Provide the (X, Y) coordinate of the cell's center where the given text is located.  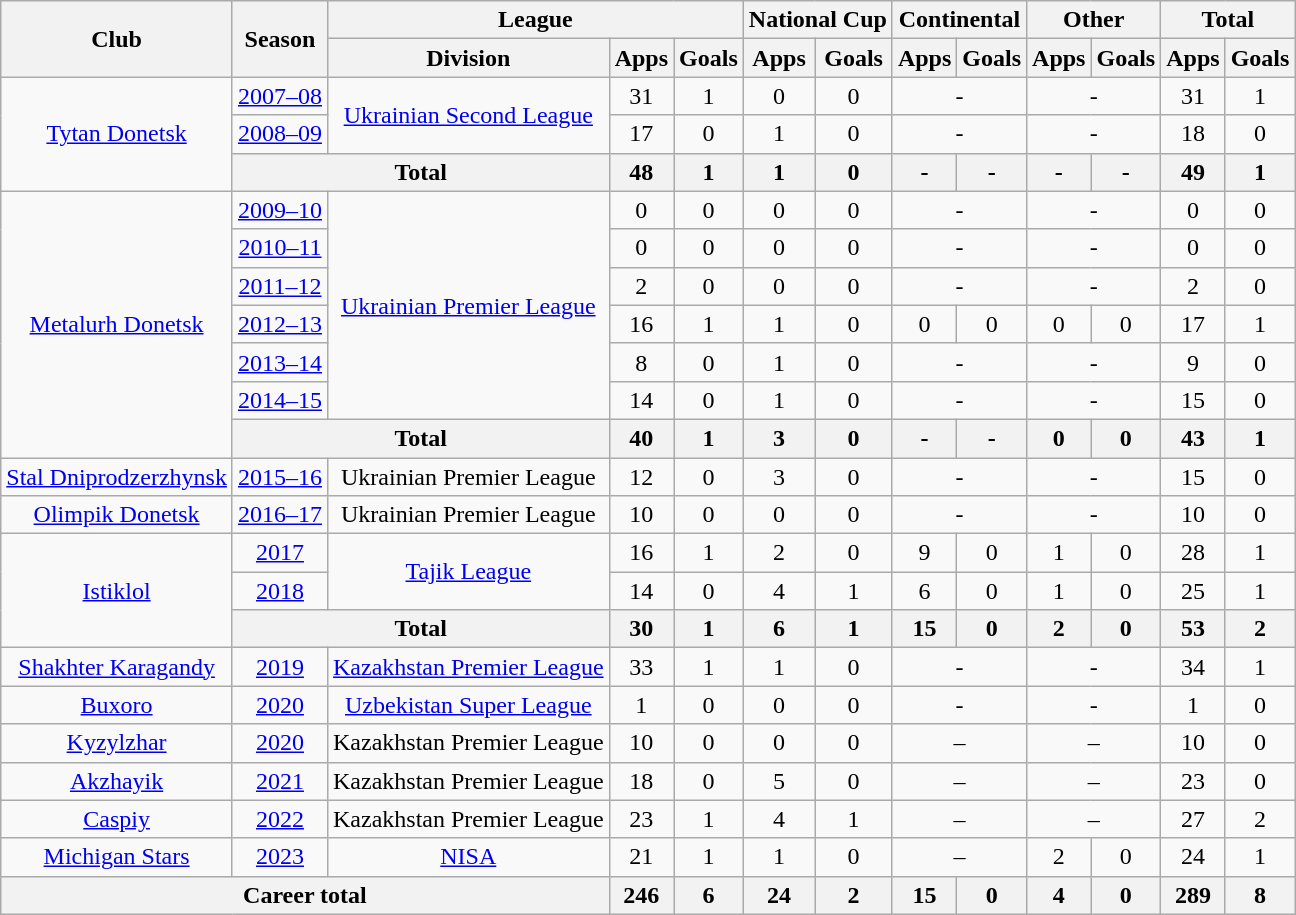
Ukrainian Second League (468, 115)
2023 (280, 857)
Istiklol (117, 591)
2017 (280, 553)
Continental (959, 20)
Stal Dniprodzerzhynsk (117, 477)
NISA (468, 857)
National Cup (818, 20)
Career total (305, 895)
Olimpik Donetsk (117, 515)
2009–10 (280, 210)
40 (641, 438)
League (535, 20)
27 (1193, 819)
Metalurh Donetsk (117, 324)
2018 (280, 591)
2012–13 (280, 324)
Tytan Donetsk (117, 134)
289 (1193, 895)
2007–08 (280, 96)
5 (779, 781)
2016–17 (280, 515)
2021 (280, 781)
Other (1094, 20)
21 (641, 857)
2010–11 (280, 248)
Uzbekistan Super League (468, 705)
Club (117, 39)
2013–14 (280, 362)
Michigan Stars (117, 857)
2015–16 (280, 477)
43 (1193, 438)
28 (1193, 553)
2022 (280, 819)
Akzhayik (117, 781)
Buxoro (117, 705)
34 (1193, 667)
Caspiy (117, 819)
Kyzylzhar (117, 743)
53 (1193, 629)
12 (641, 477)
2008–09 (280, 134)
Season (280, 39)
2011–12 (280, 286)
33 (641, 667)
30 (641, 629)
49 (1193, 172)
2019 (280, 667)
Tajik League (468, 572)
246 (641, 895)
48 (641, 172)
Division (468, 58)
2014–15 (280, 400)
Shakhter Karagandy (117, 667)
25 (1193, 591)
